Return the (x, y) coordinate for the center point of the cell that contains the specified text.  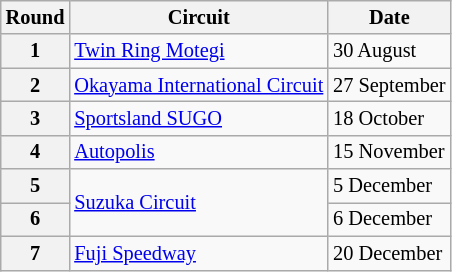
2 (36, 85)
5 (36, 186)
6 December (389, 219)
Date (389, 17)
Fuji Speedway (198, 253)
7 (36, 253)
1 (36, 51)
Circuit (198, 17)
Suzuka Circuit (198, 202)
27 September (389, 85)
5 December (389, 186)
Sportsland SUGO (198, 118)
Twin Ring Motegi (198, 51)
Okayama International Circuit (198, 85)
Round (36, 17)
20 December (389, 253)
18 October (389, 118)
3 (36, 118)
15 November (389, 152)
6 (36, 219)
4 (36, 152)
Autopolis (198, 152)
30 August (389, 51)
